Output the [x, y] coordinate of the center of the cell containing the given text.  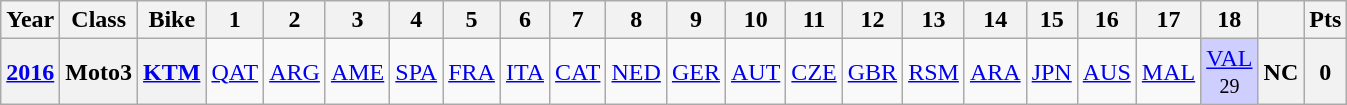
2016 [30, 72]
ARA [995, 72]
2 [295, 20]
5 [472, 20]
13 [934, 20]
14 [995, 20]
11 [814, 20]
JPN [1052, 72]
NC [1281, 72]
NED [636, 72]
6 [524, 20]
MAL [1168, 72]
Bike [172, 20]
18 [1230, 20]
7 [578, 20]
AUS [1106, 72]
9 [696, 20]
17 [1168, 20]
15 [1052, 20]
CAT [578, 72]
VAL29 [1230, 72]
Pts [1326, 20]
GBR [872, 72]
12 [872, 20]
Moto3 [99, 72]
3 [357, 20]
Class [99, 20]
Year [30, 20]
RSM [934, 72]
8 [636, 20]
KTM [172, 72]
1 [235, 20]
GER [696, 72]
0 [1326, 72]
AUT [755, 72]
10 [755, 20]
ITA [524, 72]
16 [1106, 20]
ARG [295, 72]
CZE [814, 72]
FRA [472, 72]
AME [357, 72]
4 [416, 20]
SPA [416, 72]
QAT [235, 72]
